Search for the cell housing the specified text and yield its (X, Y) center coordinate. 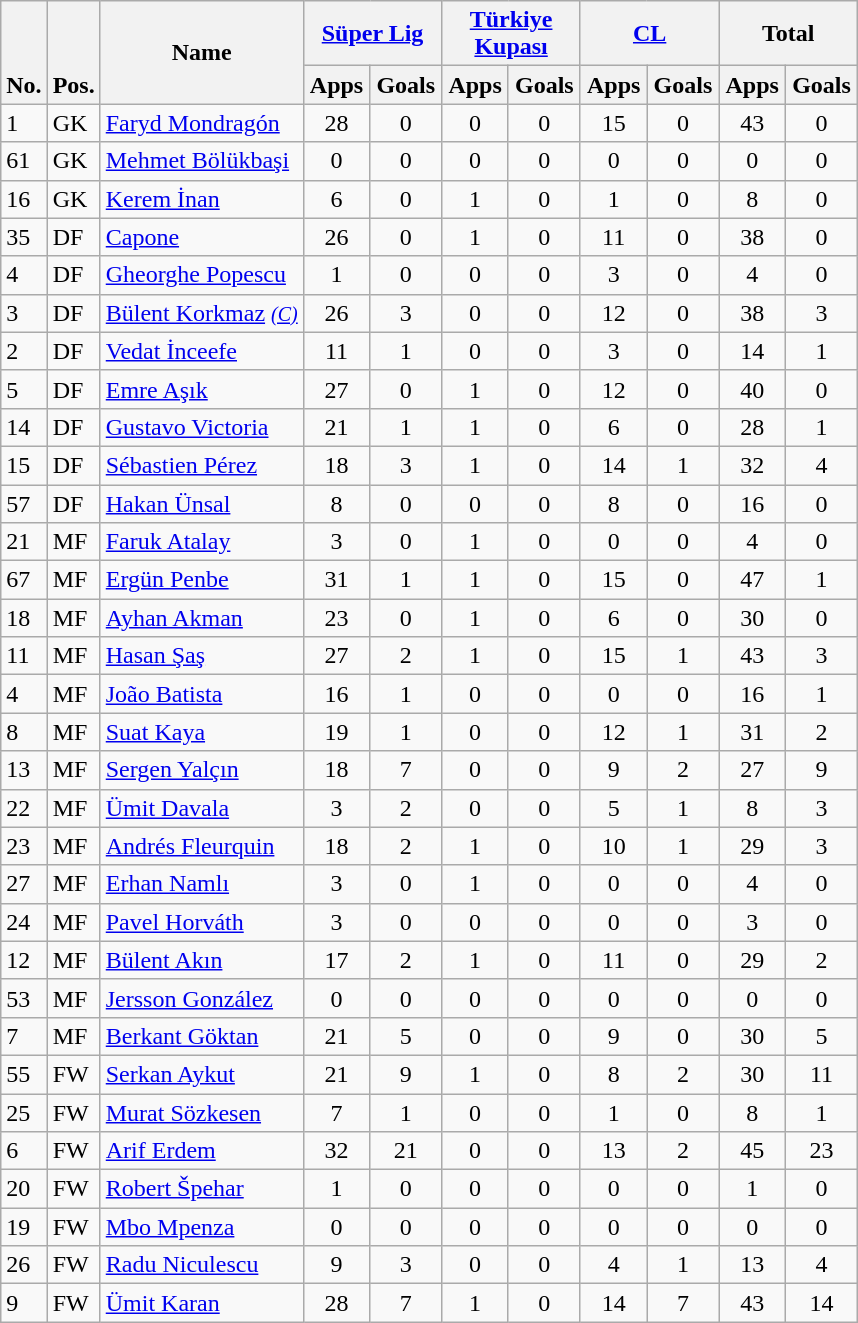
Ümit Karan (202, 1303)
João Batista (202, 694)
Pavel Horváth (202, 922)
Andrés Fleurquin (202, 846)
Gheorghe Popescu (202, 275)
Capone (202, 237)
22 (24, 808)
Ümit Davala (202, 808)
Mbo Mpenza (202, 1227)
67 (24, 580)
24 (24, 922)
Hasan Şaş (202, 656)
Kerem İnan (202, 199)
10 (614, 846)
Serkan Aykut (202, 1074)
25 (24, 1113)
55 (24, 1074)
Pos. (74, 52)
Sébastien Pérez (202, 465)
53 (24, 998)
Murat Sözkesen (202, 1113)
Bülent Akın (202, 960)
Suat Kaya (202, 732)
Berkant Göktan (202, 1036)
Hakan Ünsal (202, 503)
Total (788, 34)
Emre Aşık (202, 389)
17 (336, 960)
Bülent Korkmaz (C) (202, 313)
40 (752, 389)
Arif Erdem (202, 1151)
Robert Špehar (202, 1189)
45 (752, 1151)
Radu Niculescu (202, 1265)
Jersson González (202, 998)
Mehmet Bölükbaşi (202, 161)
20 (24, 1189)
47 (752, 580)
57 (24, 503)
Faruk Atalay (202, 542)
Vedat İnceefe (202, 351)
Faryd Mondragón (202, 123)
Erhan Namlı (202, 884)
61 (24, 161)
No. (24, 52)
Name (202, 52)
Gustavo Victoria (202, 427)
Ayhan Akman (202, 618)
Sergen Yalçın (202, 770)
CL (650, 34)
Ergün Penbe (202, 580)
Türkiye Kupası (512, 34)
35 (24, 237)
Süper Lig (372, 34)
